Detect which cell encompasses the target text, then output its [x, y] center coordinate. 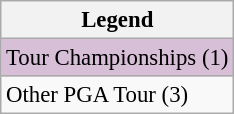
Tour Championships (1) [118, 58]
Legend [118, 20]
Other PGA Tour (3) [118, 95]
